Extract the (X, Y) coordinate from the center of the cell holding the provided text.  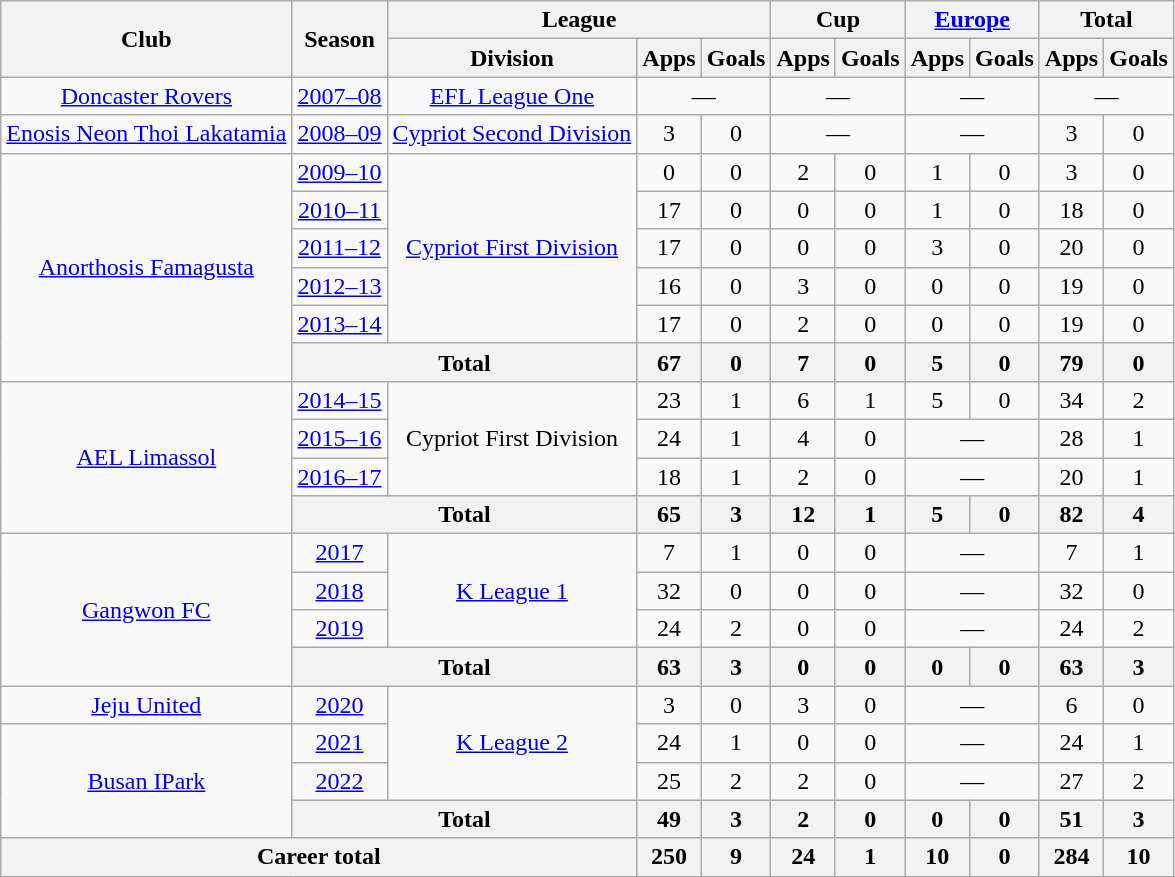
25 (669, 781)
79 (1071, 362)
Cypriot Second Division (512, 134)
Enosis Neon Thoi Lakatamia (146, 134)
2009–10 (340, 172)
AEL Limassol (146, 457)
Gangwon FC (146, 610)
2010–11 (340, 210)
34 (1071, 400)
EFL League One (512, 96)
27 (1071, 781)
K League 2 (512, 743)
League (579, 20)
2012–13 (340, 286)
2018 (340, 591)
2011–12 (340, 248)
Division (512, 58)
Career total (319, 857)
2021 (340, 743)
Doncaster Rovers (146, 96)
Season (340, 39)
2007–08 (340, 96)
28 (1071, 438)
67 (669, 362)
2014–15 (340, 400)
16 (669, 286)
9 (736, 857)
250 (669, 857)
2022 (340, 781)
Jeju United (146, 705)
Busan IPark (146, 781)
Anorthosis Famagusta (146, 267)
2015–16 (340, 438)
51 (1071, 819)
12 (803, 515)
2020 (340, 705)
Cup (838, 20)
2013–14 (340, 324)
65 (669, 515)
2017 (340, 553)
2008–09 (340, 134)
2016–17 (340, 477)
Club (146, 39)
284 (1071, 857)
82 (1071, 515)
K League 1 (512, 591)
Europe (972, 20)
2019 (340, 629)
49 (669, 819)
23 (669, 400)
